Provide the (x, y) coordinate of the cell's center where the given text is located.  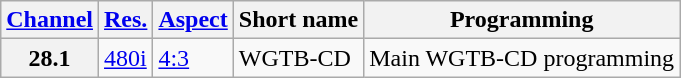
Short name (298, 20)
WGTB-CD (298, 58)
Res. (126, 20)
Channel (50, 20)
Programming (522, 20)
28.1 (50, 58)
Main WGTB-CD programming (522, 58)
480i (126, 58)
Aspect (193, 20)
4:3 (193, 58)
